Locate the cell with the specified text and output its (X, Y) center coordinate. 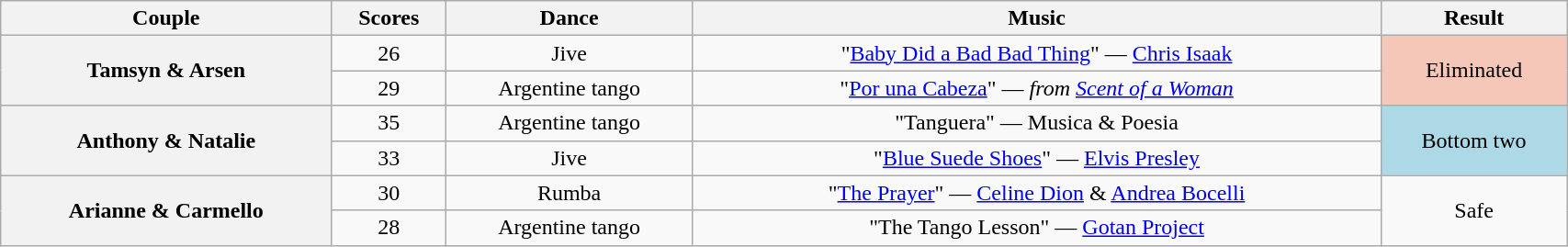
Eliminated (1474, 71)
29 (389, 88)
Music (1037, 18)
"Blue Suede Shoes" — Elvis Presley (1037, 158)
Result (1474, 18)
Tamsyn & Arsen (166, 71)
"The Prayer" — Celine Dion & Andrea Bocelli (1037, 193)
Anthony & Natalie (166, 140)
"Baby Did a Bad Bad Thing" — Chris Isaak (1037, 53)
Scores (389, 18)
Dance (570, 18)
"Tanguera" — Musica & Poesia (1037, 123)
Bottom two (1474, 140)
35 (389, 123)
Rumba (570, 193)
30 (389, 193)
Arianne & Carmello (166, 210)
"The Tango Lesson" — Gotan Project (1037, 228)
28 (389, 228)
Safe (1474, 210)
"Por una Cabeza" — from Scent of a Woman (1037, 88)
33 (389, 158)
26 (389, 53)
Couple (166, 18)
